Scan for the cell matching the given text and deliver its [X, Y] coordinate at center. 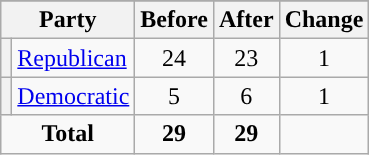
Before [174, 20]
Party [68, 20]
Republican [74, 58]
24 [174, 58]
5 [174, 96]
After [246, 20]
Change [324, 20]
23 [246, 58]
Total [68, 134]
6 [246, 96]
Democratic [74, 96]
